Locate the cell with the specified text and output its (X, Y) center coordinate. 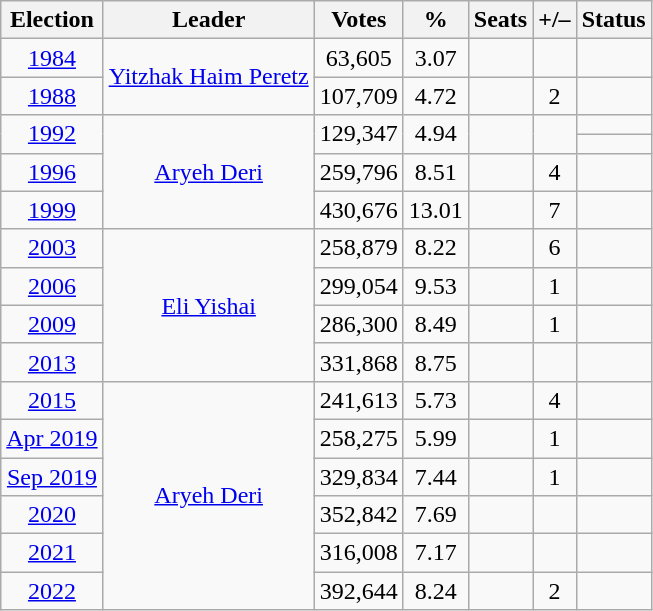
2015 (52, 400)
316,008 (358, 553)
2020 (52, 515)
3.07 (436, 58)
Election (52, 20)
2003 (52, 248)
8.51 (436, 172)
1984 (52, 58)
2013 (52, 362)
5.73 (436, 400)
299,054 (358, 286)
Votes (358, 20)
259,796 (358, 172)
1988 (52, 96)
4.94 (436, 134)
7 (554, 210)
% (436, 20)
430,676 (358, 210)
+/– (554, 20)
2022 (52, 591)
8.49 (436, 324)
7.17 (436, 553)
258,275 (358, 438)
7.69 (436, 515)
392,644 (358, 591)
241,613 (358, 400)
5.99 (436, 438)
8.75 (436, 362)
1992 (52, 134)
352,842 (358, 515)
1999 (52, 210)
4.72 (436, 96)
329,834 (358, 477)
286,300 (358, 324)
7.44 (436, 477)
Apr 2019 (52, 438)
8.24 (436, 591)
9.53 (436, 286)
13.01 (436, 210)
129,347 (358, 134)
Yitzhak Haim Peretz (208, 77)
Seats (500, 20)
Eli Yishai (208, 305)
2009 (52, 324)
2021 (52, 553)
2006 (52, 286)
Sep 2019 (52, 477)
258,879 (358, 248)
8.22 (436, 248)
6 (554, 248)
1996 (52, 172)
Status (614, 20)
331,868 (358, 362)
107,709 (358, 96)
63,605 (358, 58)
Leader (208, 20)
